Capture the cell that displays the provided text and extract its [x, y] central coordinate. 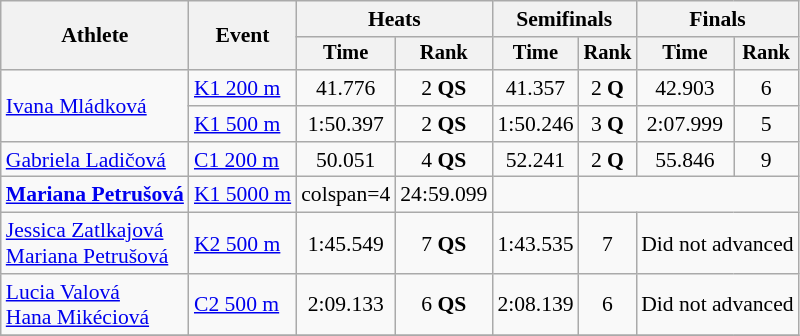
2:08.139 [535, 304]
1:43.535 [535, 244]
1:50.246 [535, 124]
5 [766, 124]
9 [766, 160]
4 QS [444, 160]
52.241 [535, 160]
K2 500 m [242, 244]
6 QS [444, 304]
41.776 [346, 88]
Heats [394, 19]
Jessica ZatlkajováMariana Petrušová [95, 244]
42.903 [684, 88]
24:59.099 [444, 195]
1:50.397 [346, 124]
Mariana Petrušová [95, 195]
C2 500 m [242, 304]
2:07.999 [684, 124]
7 QS [444, 244]
colspan=4 [346, 195]
Ivana Mládková [95, 106]
Lucia ValováHana Mikéciová [95, 304]
Semifinals [564, 19]
Event [242, 36]
K1 500 m [242, 124]
7 [608, 244]
K1 200 m [242, 88]
C1 200 m [242, 160]
3 Q [608, 124]
K1 5000 m [242, 195]
1:45.549 [346, 244]
41.357 [535, 88]
50.051 [346, 160]
2:09.133 [346, 304]
Gabriela Ladičová [95, 160]
55.846 [684, 160]
Athlete [95, 36]
Finals [717, 19]
